Find where the given text appears and provide that cell's center as [x, y] coordinate. 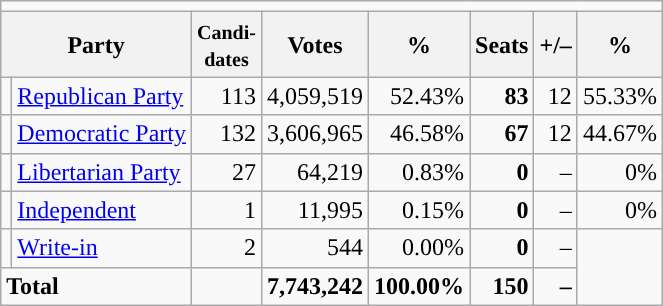
0.15% [420, 210]
Total [96, 286]
100.00% [420, 286]
150 [502, 286]
+/– [556, 44]
132 [226, 134]
Write-in [102, 248]
1 [226, 210]
11,995 [314, 210]
Independent [102, 210]
3,606,965 [314, 134]
2 [226, 248]
Seats [502, 44]
64,219 [314, 172]
Candi-dates [226, 44]
0.83% [420, 172]
27 [226, 172]
7,743,242 [314, 286]
Democratic Party [102, 134]
Party [96, 44]
55.33% [620, 96]
52.43% [420, 96]
46.58% [420, 134]
4,059,519 [314, 96]
Votes [314, 44]
67 [502, 134]
544 [314, 248]
44.67% [620, 134]
Libertarian Party [102, 172]
83 [502, 96]
Republican Party [102, 96]
113 [226, 96]
0.00% [420, 248]
